Return (x, y) of the center of cell containing provided text 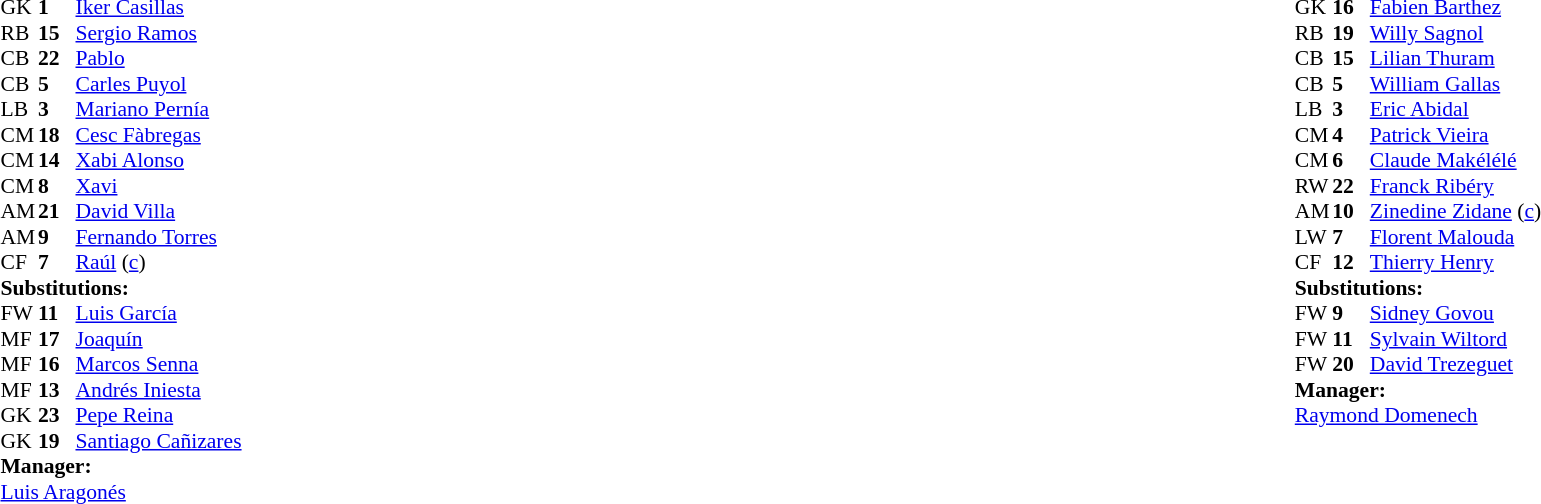
Santiago Cañizares (159, 441)
Pepe Reina (159, 415)
14 (57, 161)
Fernando Torres (159, 237)
21 (57, 211)
Joaquín (159, 339)
Xavi (159, 186)
Marcos Senna (159, 365)
Patrick Vieira (1456, 135)
10 (1351, 211)
13 (57, 390)
Sergio Ramos (159, 33)
23 (57, 415)
Raúl (c) (159, 263)
17 (57, 339)
Raymond Domenech (1418, 415)
William Gallas (1456, 84)
18 (57, 135)
Thierry Henry (1456, 263)
RW (1314, 186)
LW (1314, 237)
Mariano Pernía (159, 109)
Carles Puyol (159, 84)
12 (1351, 263)
20 (1351, 365)
Lilian Thuram (1456, 59)
Sylvain Wiltord (1456, 339)
Andrés Iniesta (159, 390)
6 (1351, 161)
Willy Sagnol (1456, 33)
Eric Abidal (1456, 109)
Franck Ribéry (1456, 186)
Zinedine Zidane (c) (1456, 211)
Pablo (159, 59)
Luis García (159, 313)
8 (57, 186)
Cesc Fàbregas (159, 135)
16 (57, 365)
Xabi Alonso (159, 161)
David Villa (159, 211)
Sidney Govou (1456, 313)
Claude Makélélé (1456, 161)
David Trezeguet (1456, 365)
4 (1351, 135)
Florent Malouda (1456, 237)
